Extract the (X, Y) coordinate from the center of the cell holding the provided text.  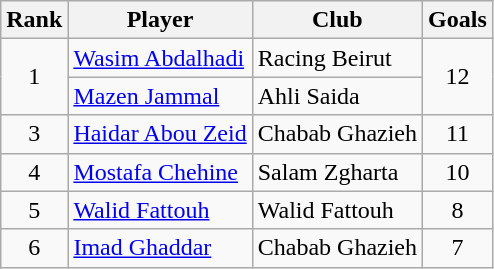
Haidar Abou Zeid (160, 134)
4 (34, 172)
Rank (34, 20)
Player (160, 20)
3 (34, 134)
Mazen Jammal (160, 96)
10 (458, 172)
11 (458, 134)
Salam Zgharta (337, 172)
8 (458, 210)
1 (34, 77)
Club (337, 20)
Mostafa Chehine (160, 172)
7 (458, 248)
Racing Beirut (337, 58)
Goals (458, 20)
6 (34, 248)
Imad Ghaddar (160, 248)
Wasim Abdalhadi (160, 58)
Ahli Saida (337, 96)
12 (458, 77)
5 (34, 210)
